Find where the given text appears and provide that cell's center as [x, y] coordinate. 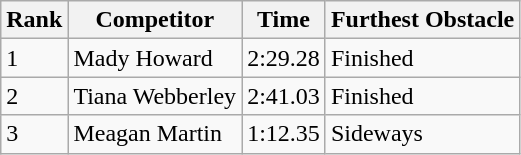
Furthest Obstacle [422, 20]
2 [34, 96]
1:12.35 [284, 134]
2:41.03 [284, 96]
Meagan Martin [155, 134]
2:29.28 [284, 58]
Time [284, 20]
Sideways [422, 134]
1 [34, 58]
3 [34, 134]
Mady Howard [155, 58]
Tiana Webberley [155, 96]
Rank [34, 20]
Competitor [155, 20]
